Return [x, y] of the center of cell containing provided text 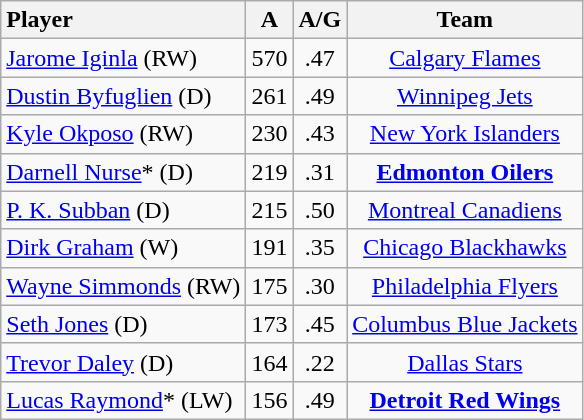
Dustin Byfuglien (D) [124, 96]
Lucas Raymond* (LW) [124, 400]
.43 [320, 134]
Montreal Canadiens [465, 210]
Chicago Blackhawks [465, 248]
164 [270, 362]
191 [270, 248]
.30 [320, 286]
.47 [320, 58]
A/G [320, 20]
P. K. Subban (D) [124, 210]
Player [124, 20]
Calgary Flames [465, 58]
A [270, 20]
New York Islanders [465, 134]
Dirk Graham (W) [124, 248]
Wayne Simmonds (RW) [124, 286]
156 [270, 400]
173 [270, 324]
Dallas Stars [465, 362]
.35 [320, 248]
Philadelphia Flyers [465, 286]
.50 [320, 210]
Jarome Iginla (RW) [124, 58]
175 [270, 286]
570 [270, 58]
Kyle Okposo (RW) [124, 134]
Edmonton Oilers [465, 172]
Team [465, 20]
Detroit Red Wings [465, 400]
.22 [320, 362]
Darnell Nurse* (D) [124, 172]
Trevor Daley (D) [124, 362]
Winnipeg Jets [465, 96]
.45 [320, 324]
215 [270, 210]
261 [270, 96]
.31 [320, 172]
Seth Jones (D) [124, 324]
Columbus Blue Jackets [465, 324]
230 [270, 134]
219 [270, 172]
